Find where the given text appears and provide that cell's center as (X, Y) coordinate. 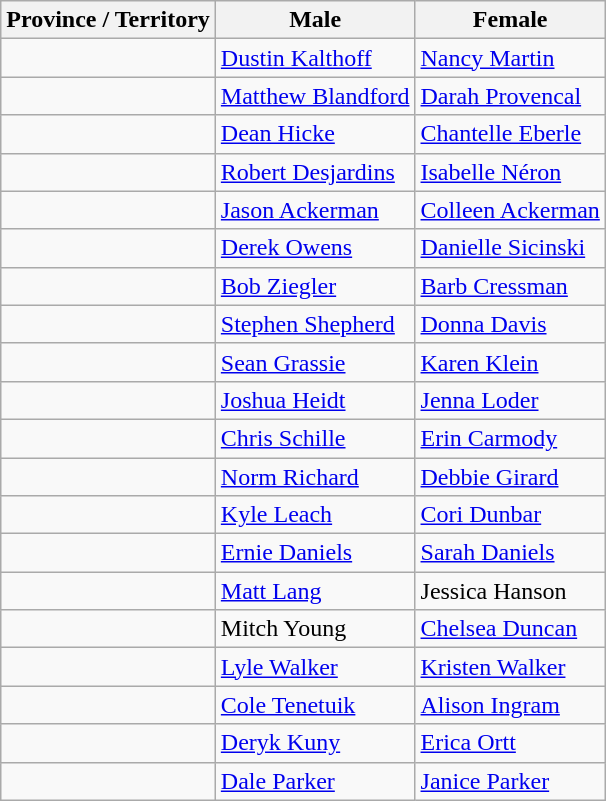
Dale Parker (315, 781)
Erica Ortt (510, 743)
Mitch Young (315, 629)
Lyle Walker (315, 667)
Sean Grassie (315, 362)
Stephen Shepherd (315, 324)
Matthew Blandford (315, 96)
Nancy Martin (510, 58)
Sarah Daniels (510, 553)
Karen Klein (510, 362)
Colleen Ackerman (510, 210)
Jenna Loder (510, 400)
Chris Schille (315, 438)
Chantelle Eberle (510, 134)
Province / Territory (108, 20)
Bob Ziegler (315, 286)
Alison Ingram (510, 705)
Female (510, 20)
Jason Ackerman (315, 210)
Janice Parker (510, 781)
Matt Lang (315, 591)
Joshua Heidt (315, 400)
Isabelle Néron (510, 172)
Jessica Hanson (510, 591)
Male (315, 20)
Erin Carmody (510, 438)
Darah Provencal (510, 96)
Chelsea Duncan (510, 629)
Kristen Walker (510, 667)
Barb Cressman (510, 286)
Derek Owens (315, 248)
Dustin Kalthoff (315, 58)
Robert Desjardins (315, 172)
Cole Tenetuik (315, 705)
Ernie Daniels (315, 553)
Norm Richard (315, 477)
Dean Hicke (315, 134)
Donna Davis (510, 324)
Danielle Sicinski (510, 248)
Kyle Leach (315, 515)
Deryk Kuny (315, 743)
Cori Dunbar (510, 515)
Debbie Girard (510, 477)
